Detect which cell encompasses the target text, then output its [x, y] center coordinate. 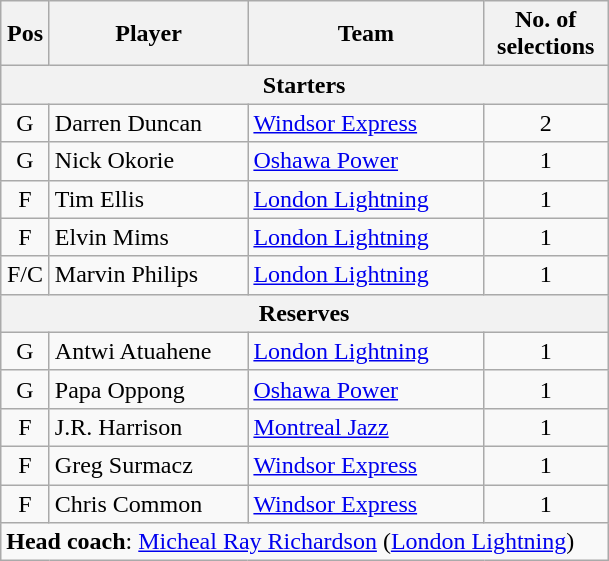
F/C [26, 275]
Chris Common [148, 503]
Papa Oppong [148, 389]
Player [148, 34]
J.R. Harrison [148, 427]
Team [366, 34]
Nick Okorie [148, 161]
Starters [304, 85]
Greg Surmacz [148, 465]
Montreal Jazz [366, 427]
Reserves [304, 313]
No. of selections [546, 34]
Tim Ellis [148, 199]
Darren Duncan [148, 123]
Antwi Atuahene [148, 351]
Pos [26, 34]
Head coach: Micheal Ray Richardson (London Lightning) [304, 542]
Marvin Philips [148, 275]
2 [546, 123]
Elvin Mims [148, 237]
